Extract the [x, y] coordinate from the center of the cell holding the provided text.  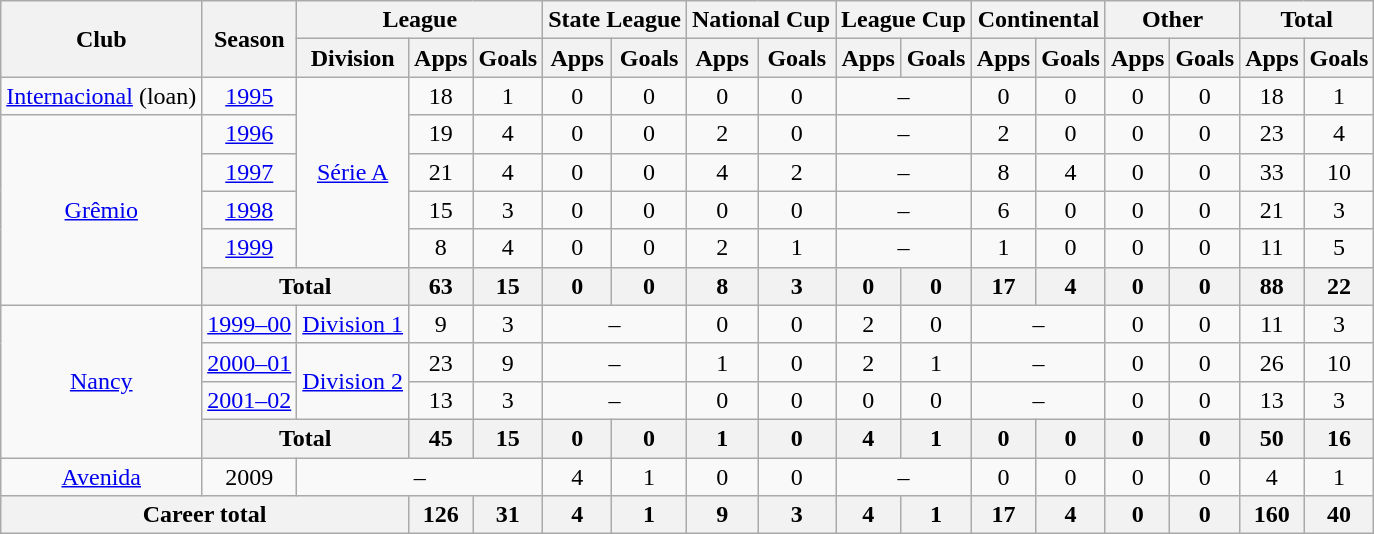
1996 [250, 134]
1999–00 [250, 324]
5 [1339, 248]
2000–01 [250, 362]
16 [1339, 438]
Career total [205, 515]
1995 [250, 96]
45 [441, 438]
2001–02 [250, 400]
Division [353, 58]
Division 2 [353, 381]
State League [615, 20]
League [420, 20]
26 [1272, 362]
Division 1 [353, 324]
League Cup [904, 20]
Continental [1038, 20]
160 [1272, 515]
Nancy [102, 381]
Avenida [102, 477]
Other [1172, 20]
88 [1272, 286]
1997 [250, 172]
40 [1339, 515]
126 [441, 515]
Grêmio [102, 210]
1999 [250, 248]
31 [508, 515]
Internacional (loan) [102, 96]
Season [250, 39]
2009 [250, 477]
1998 [250, 210]
22 [1339, 286]
63 [441, 286]
Série A [353, 172]
19 [441, 134]
National Cup [760, 20]
Club [102, 39]
6 [1003, 210]
50 [1272, 438]
33 [1272, 172]
